Identify which cell holds the provided text, then report its (X, Y) central coordinate. 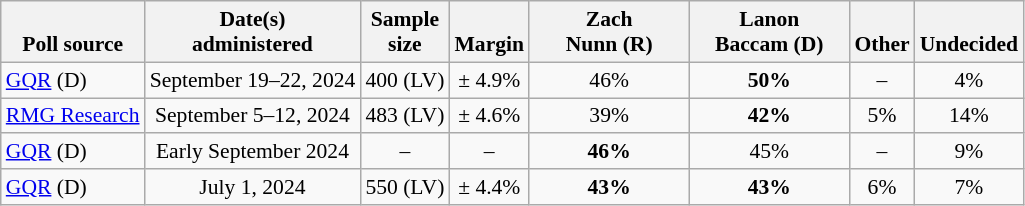
9% (969, 152)
Margin (489, 32)
Early September 2024 (253, 152)
Samplesize (404, 32)
± 4.9% (489, 80)
July 1, 2024 (253, 187)
50% (769, 80)
45% (769, 152)
5% (882, 116)
September 19–22, 2024 (253, 80)
Undecided (969, 32)
Poll source (73, 32)
14% (969, 116)
4% (969, 80)
Other (882, 32)
400 (LV) (404, 80)
ZachNunn (R) (609, 32)
7% (969, 187)
± 4.6% (489, 116)
Date(s)administered (253, 32)
550 (LV) (404, 187)
RMG Research (73, 116)
6% (882, 187)
September 5–12, 2024 (253, 116)
LanonBaccam (D) (769, 32)
42% (769, 116)
± 4.4% (489, 187)
483 (LV) (404, 116)
39% (609, 116)
